Extract the [x, y] coordinate from the center of the cell holding the provided text.  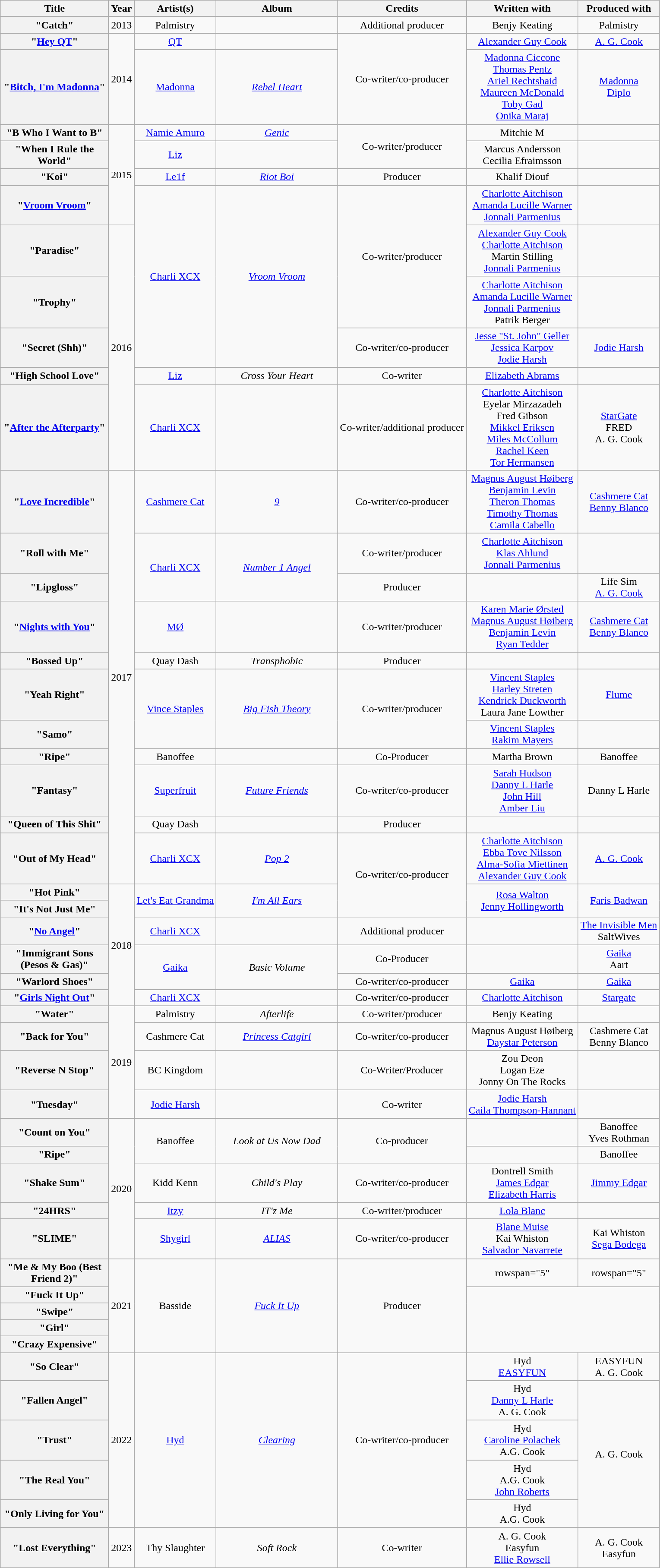
Co-Writer/Producer [402, 1070]
"Koi" [54, 177]
Madonna CicconeThomas PentzAriel RechtshaidMaureen McDonaldToby GadOnika Maraj [522, 87]
"High School Love" [54, 375]
Alexander Guy CookCharlotte AitchisonMartin StillingJonnali Parmenius [522, 250]
Vince Staples [175, 709]
Karen Marie ØrstedMagnus August HøibergBenjamin LevinRyan Tedder [522, 627]
Number 1 Angel [277, 567]
Khalif Diouf [522, 177]
Genic [277, 133]
Danny L Harle [619, 791]
Artist(s) [175, 9]
"Out of My Head" [54, 858]
"Lipgloss" [54, 587]
"Catch" [54, 25]
Kai WhistonSega Bodega [619, 1239]
BC Kingdom [175, 1070]
"Trophy" [54, 302]
The Invisible MenSaltWives [619, 931]
Vroom Vroom [277, 276]
"Me & My Boo (Best Friend 2)" [54, 1272]
Alexander Guy Cook [522, 41]
"Girl" [54, 1328]
Rosa WaltonJenny Hollingworth [522, 900]
Elizabeth Abrams [522, 375]
Charlotte AitchisonKlas AhlundJonnali Parmenius [522, 553]
Jodie HarshCaila Thompson-Hannant [522, 1104]
Hyd [175, 1440]
"Only Living for You" [54, 1514]
Co-writer/additional producer [402, 427]
2022 [122, 1440]
"Fallen Angel" [54, 1401]
Charlotte AitchisonAmanda Lucille WarnerJonnali ParmeniusPatrik Berger [522, 302]
Le1f [175, 177]
EASYFUNA. G. Cook [619, 1366]
2017 [122, 678]
"Count on You" [54, 1133]
IT'z Me [277, 1211]
"Immigrant Sons (Pesos & Gas)" [54, 959]
Future Friends [277, 791]
"Roll with Me" [54, 553]
9 [277, 502]
Charlotte Aitchison [522, 998]
GaikaAart [619, 959]
Sarah HudsonDanny L HarleJohn HillAmber Liu [522, 791]
"When I Rule the World" [54, 155]
MØ [175, 627]
Rebel Heart [277, 87]
HydCaroline PolachekA.G. Cook [522, 1440]
"Samo" [54, 735]
"Secret (Shh)" [54, 347]
Princess Catgirl [277, 1037]
Blane MuiseKai WhistonSalvador Navarrete [522, 1239]
Cross Your Heart [277, 375]
HydA.G. CookJohn Roberts [522, 1480]
"No Angel" [54, 931]
Charlotte AitchisonEbba Tove NilssonAlma-Sofia MiettinenAlexander Guy Cook [522, 858]
2020 [122, 1189]
Dontrell SmithJames EdgarElizabeth Harris [522, 1183]
2015 [122, 174]
Jesse "St. John" GellerJessica KarpovJodie Harsh [522, 347]
Namie Amuro [175, 133]
2019 [122, 1062]
Jimmy Edgar [619, 1183]
Let's Eat Grandma [175, 900]
Charlotte AitchisonAmanda Lucille WarnerJonnali Parmenius [522, 205]
Written with [522, 9]
2014 [122, 79]
"The Real You" [54, 1480]
Zou DeonLogan EzeJonny On The Rocks [522, 1070]
"Hot Pink" [54, 892]
BanoffeeYves Rothman [619, 1133]
Album [277, 9]
"24HRS" [54, 1211]
"B Who I Want to B" [54, 133]
Vincent StaplesRakim Mayers [522, 735]
"Crazy Expensive" [54, 1344]
2018 [122, 945]
Thy Slaughter [175, 1548]
"Bitch, I'm Madonna" [54, 87]
2021 [122, 1305]
Fuck It Up [277, 1305]
Madonna [175, 87]
"SLIME" [54, 1239]
HydEASYFUN [522, 1366]
ALIAS [277, 1239]
Faris Badwan [619, 900]
Mitchie M [522, 133]
Transphobic [277, 661]
"Water" [54, 1014]
Child's Play [277, 1183]
MadonnaDiplo [619, 87]
QT [175, 41]
Look at Us Now Dad [277, 1140]
"Swipe" [54, 1311]
"Lost Everything" [54, 1548]
"Love Incredible" [54, 502]
"Fantasy" [54, 791]
Credits [402, 9]
"Yeah Right" [54, 695]
A. G. CookEasyfun [619, 1548]
Afterlife [277, 1014]
"Girls Night Out" [54, 998]
I'm All Ears [277, 900]
Basic Volume [277, 967]
Charlotte AitchisonEyelar MirzazadehFred GibsonMikkel EriksenMiles McCollumRachel KeenTor Hermansen [522, 427]
"Nights with You" [54, 627]
2023 [122, 1548]
Kidd Kenn [175, 1183]
Shygirl [175, 1239]
2016 [122, 347]
"Fuck It Up" [54, 1295]
"Tuesday" [54, 1104]
Clearing [277, 1440]
Big Fish Theory [277, 709]
HydA.G. Cook [522, 1514]
"Warlord Shoes" [54, 981]
2013 [122, 25]
StarGateFREDA. G. Cook [619, 427]
Vincent StaplesHarley StretenKendrick DuckworthLaura Jane Lowther [522, 695]
Year [122, 9]
"Paradise" [54, 250]
"Trust" [54, 1440]
"It's Not Just Me" [54, 909]
Title [54, 9]
Stargate [619, 998]
Martha Brown [522, 757]
Life SimA. G. Cook [619, 587]
"So Clear" [54, 1366]
Pop 2 [277, 858]
"Back for You" [54, 1037]
Flume [619, 695]
"Hey QT" [54, 41]
Soft Rock [277, 1548]
Produced with [619, 9]
Lola Blanc [522, 1211]
"Reverse N Stop" [54, 1070]
Itzy [175, 1211]
Superfruit [175, 791]
Magnus August HøibergDaystar Peterson [522, 1037]
"After the Afterparty" [54, 427]
"Vroom Vroom" [54, 205]
Magnus August HøibergBenjamin LevinTheron ThomasTimothy ThomasCamila Cabello [522, 502]
"Bossed Up" [54, 661]
A. G. CookEasyfunEllie Rowsell [522, 1548]
HydDanny L HarleA. G. Cook [522, 1401]
"Shake Sum" [54, 1183]
Riot Boi [277, 177]
Co-producer [402, 1140]
Basside [175, 1305]
Marcus AnderssonCecilia Efraimsson [522, 155]
"Queen of This Shit" [54, 824]
